Find where the given text appears and provide that cell's center as [x, y] coordinate. 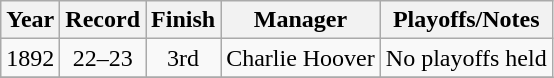
Year [30, 20]
Charlie Hoover [301, 58]
3rd [184, 58]
Manager [301, 20]
Playoffs/Notes [466, 20]
Record [103, 20]
1892 [30, 58]
22–23 [103, 58]
No playoffs held [466, 58]
Finish [184, 20]
